Output the (X, Y) coordinate of the center of the cell containing the given text.  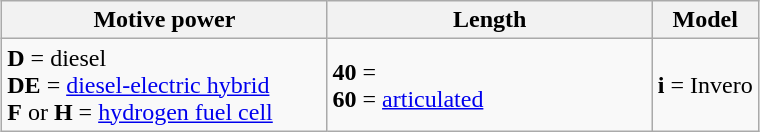
Model (705, 20)
Motive power (164, 20)
i = Invero (705, 85)
Length (490, 20)
40 = 60 = articulated (490, 85)
D = dieselDE = diesel-electric hybridF or H = hydrogen fuel cell (164, 85)
